Scan for the cell matching the given text and deliver its (x, y) coordinate at center. 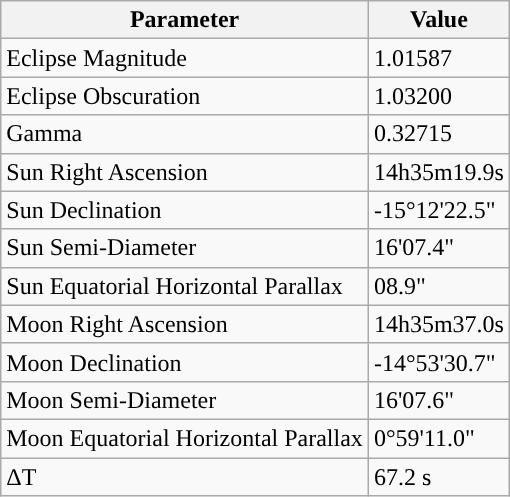
0°59'11.0" (438, 438)
16'07.4" (438, 248)
Moon Declination (185, 362)
Moon Semi-Diameter (185, 400)
67.2 s (438, 477)
Sun Semi-Diameter (185, 248)
Moon Equatorial Horizontal Parallax (185, 438)
Sun Right Ascension (185, 172)
0.32715 (438, 134)
14h35m37.0s (438, 324)
Eclipse Obscuration (185, 96)
Sun Equatorial Horizontal Parallax (185, 286)
Gamma (185, 134)
08.9" (438, 286)
Sun Declination (185, 210)
Value (438, 20)
1.01587 (438, 58)
-15°12'22.5" (438, 210)
Parameter (185, 20)
16'07.6" (438, 400)
Eclipse Magnitude (185, 58)
1.03200 (438, 96)
ΔT (185, 477)
Moon Right Ascension (185, 324)
-14°53'30.7" (438, 362)
14h35m19.9s (438, 172)
